Find where the given text appears and provide that cell's center as (X, Y) coordinate. 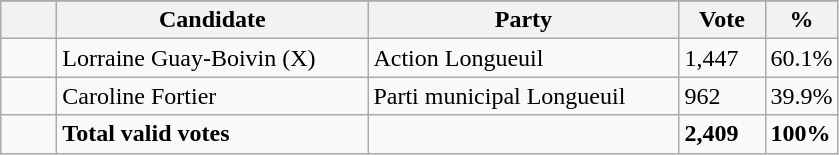
60.1% (802, 58)
Candidate (212, 20)
Caroline Fortier (212, 96)
Total valid votes (212, 134)
100% (802, 134)
Vote (722, 20)
% (802, 20)
Parti municipal Longueuil (524, 96)
Lorraine Guay-Boivin (X) (212, 58)
962 (722, 96)
Action Longueuil (524, 58)
2,409 (722, 134)
Party (524, 20)
39.9% (802, 96)
1,447 (722, 58)
